For the text-containing cell, return its midpoint in [X, Y] coordinate format. 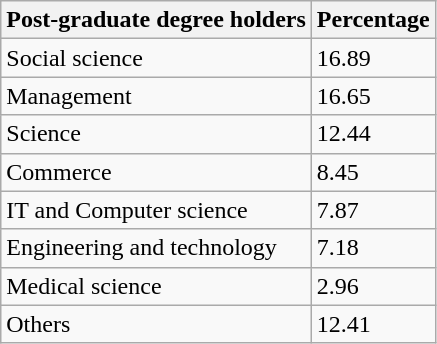
Medical science [156, 286]
Commerce [156, 172]
Others [156, 324]
Science [156, 134]
Post-graduate degree holders [156, 20]
Management [156, 96]
IT and Computer science [156, 210]
8.45 [373, 172]
Engineering and technology [156, 248]
Percentage [373, 20]
16.89 [373, 58]
7.87 [373, 210]
12.41 [373, 324]
16.65 [373, 96]
7.18 [373, 248]
Social science [156, 58]
12.44 [373, 134]
2.96 [373, 286]
